Return the (X, Y) coordinate for the center point of the cell that contains the specified text.  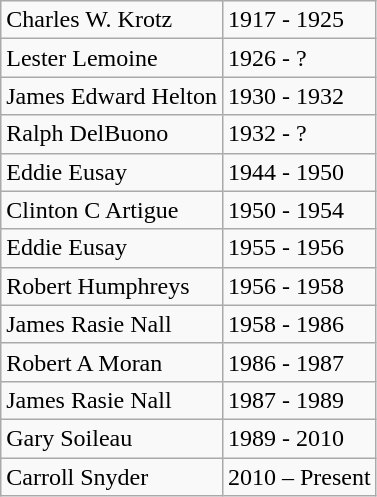
Robert Humphreys (112, 286)
1926 - ? (299, 58)
1955 - 1956 (299, 248)
Clinton C Artigue (112, 210)
1987 - 1989 (299, 400)
1989 - 2010 (299, 438)
1917 - 1925 (299, 20)
Carroll Snyder (112, 477)
James Edward Helton (112, 96)
1944 - 1950 (299, 172)
1950 - 1954 (299, 210)
1958 - 1986 (299, 324)
Lester Lemoine (112, 58)
Gary Soileau (112, 438)
2010 – Present (299, 477)
Ralph DelBuono (112, 134)
1986 - 1987 (299, 362)
1932 - ? (299, 134)
1930 - 1932 (299, 96)
Charles W. Krotz (112, 20)
Robert A Moran (112, 362)
1956 - 1958 (299, 286)
